Identify which cell holds the provided text, then report its (x, y) central coordinate. 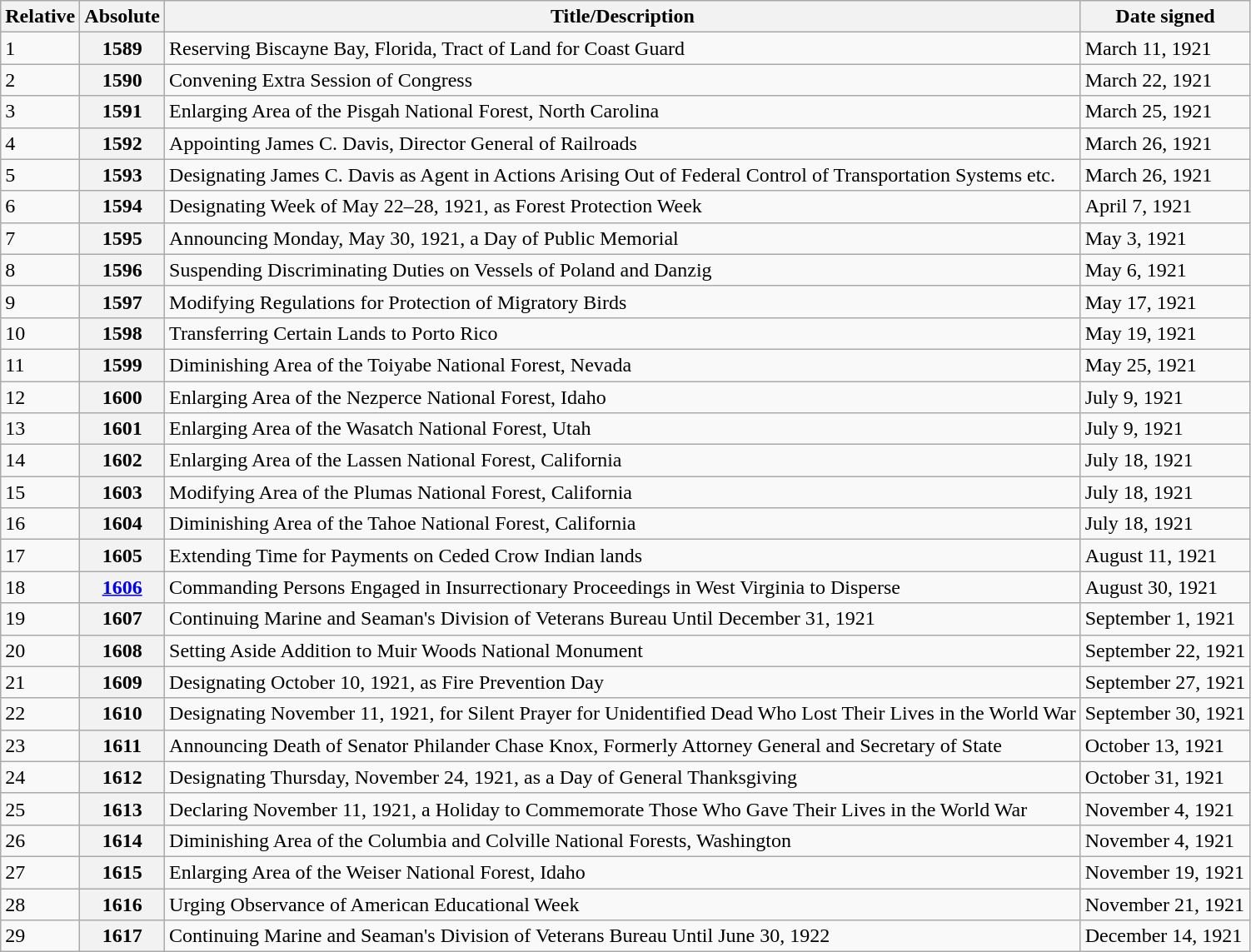
Announcing Monday, May 30, 1921, a Day of Public Memorial (623, 238)
Modifying Area of the Plumas National Forest, California (623, 492)
November 19, 1921 (1165, 872)
1603 (122, 492)
Diminishing Area of the Columbia and Colville National Forests, Washington (623, 840)
1608 (122, 650)
1612 (122, 777)
1590 (122, 80)
Enlarging Area of the Nezperce National Forest, Idaho (623, 397)
1610 (122, 714)
1597 (122, 302)
Designating Week of May 22–28, 1921, as Forest Protection Week (623, 207)
March 11, 1921 (1165, 48)
May 6, 1921 (1165, 270)
September 1, 1921 (1165, 619)
Designating October 10, 1921, as Fire Prevention Day (623, 682)
3 (40, 112)
1605 (122, 556)
Designating Thursday, November 24, 1921, as a Day of General Thanksgiving (623, 777)
10 (40, 333)
1589 (122, 48)
25 (40, 809)
Suspending Discriminating Duties on Vessels of Poland and Danzig (623, 270)
5 (40, 175)
1593 (122, 175)
September 27, 1921 (1165, 682)
29 (40, 936)
4 (40, 143)
1611 (122, 745)
1591 (122, 112)
Transferring Certain Lands to Porto Rico (623, 333)
Modifying Regulations for Protection of Migratory Birds (623, 302)
May 25, 1921 (1165, 365)
May 17, 1921 (1165, 302)
22 (40, 714)
Continuing Marine and Seaman's Division of Veterans Bureau Until December 31, 1921 (623, 619)
October 31, 1921 (1165, 777)
1596 (122, 270)
September 30, 1921 (1165, 714)
Appointing James C. Davis, Director General of Railroads (623, 143)
Urging Observance of American Educational Week (623, 904)
1594 (122, 207)
18 (40, 587)
September 22, 1921 (1165, 650)
Commanding Persons Engaged in Insurrectionary Proceedings in West Virginia to Disperse (623, 587)
May 3, 1921 (1165, 238)
1599 (122, 365)
October 13, 1921 (1165, 745)
April 7, 1921 (1165, 207)
Enlarging Area of the Wasatch National Forest, Utah (623, 429)
2 (40, 80)
August 30, 1921 (1165, 587)
1614 (122, 840)
Declaring November 11, 1921, a Holiday to Commemorate Those Who Gave Their Lives in the World War (623, 809)
Extending Time for Payments on Ceded Crow Indian lands (623, 556)
14 (40, 461)
1609 (122, 682)
Enlarging Area of the Lassen National Forest, California (623, 461)
1607 (122, 619)
16 (40, 524)
Convening Extra Session of Congress (623, 80)
9 (40, 302)
May 19, 1921 (1165, 333)
Reserving Biscayne Bay, Florida, Tract of Land for Coast Guard (623, 48)
November 21, 1921 (1165, 904)
7 (40, 238)
26 (40, 840)
6 (40, 207)
12 (40, 397)
1598 (122, 333)
Diminishing Area of the Tahoe National Forest, California (623, 524)
August 11, 1921 (1165, 556)
Enlarging Area of the Weiser National Forest, Idaho (623, 872)
1616 (122, 904)
1592 (122, 143)
13 (40, 429)
1606 (122, 587)
Designating James C. Davis as Agent in Actions Arising Out of Federal Control of Transportation Systems etc. (623, 175)
Setting Aside Addition to Muir Woods National Monument (623, 650)
20 (40, 650)
15 (40, 492)
Absolute (122, 17)
21 (40, 682)
March 22, 1921 (1165, 80)
1615 (122, 872)
27 (40, 872)
Continuing Marine and Seaman's Division of Veterans Bureau Until June 30, 1922 (623, 936)
1613 (122, 809)
1602 (122, 461)
24 (40, 777)
19 (40, 619)
Enlarging Area of the Pisgah National Forest, North Carolina (623, 112)
8 (40, 270)
1600 (122, 397)
23 (40, 745)
1601 (122, 429)
11 (40, 365)
Relative (40, 17)
17 (40, 556)
Date signed (1165, 17)
1 (40, 48)
Diminishing Area of the Toiyabe National Forest, Nevada (623, 365)
1617 (122, 936)
March 25, 1921 (1165, 112)
1595 (122, 238)
Designating November 11, 1921, for Silent Prayer for Unidentified Dead Who Lost Their Lives in the World War (623, 714)
December 14, 1921 (1165, 936)
Title/Description (623, 17)
Announcing Death of Senator Philander Chase Knox, Formerly Attorney General and Secretary of State (623, 745)
1604 (122, 524)
28 (40, 904)
